Determine the [x, y] coordinate at the center of the cell enclosing the given text.  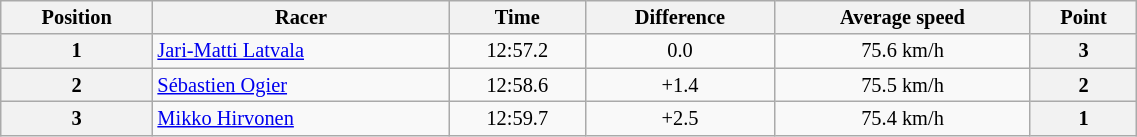
Point [1084, 17]
Sébastien Ogier [302, 85]
Position [77, 17]
+1.4 [680, 85]
0.0 [680, 51]
Time [517, 17]
75.6 km/h [902, 51]
75.4 km/h [902, 118]
12:59.7 [517, 118]
Jari-Matti Latvala [302, 51]
Average speed [902, 17]
12:58.6 [517, 85]
Mikko Hirvonen [302, 118]
12:57.2 [517, 51]
Racer [302, 17]
75.5 km/h [902, 85]
Difference [680, 17]
+2.5 [680, 118]
